Scan for the cell matching the given text and deliver its (x, y) coordinate at center. 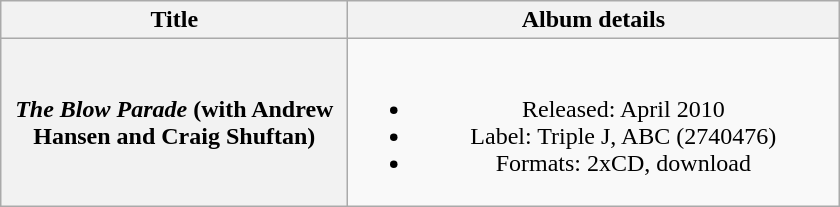
Title (174, 20)
Album details (594, 20)
The Blow Parade (with Andrew Hansen and Craig Shuftan) (174, 122)
Released: April 2010Label: Triple J, ABC (2740476)Formats: 2xCD, download (594, 122)
